Scan for the cell matching the given text and deliver its (x, y) coordinate at center. 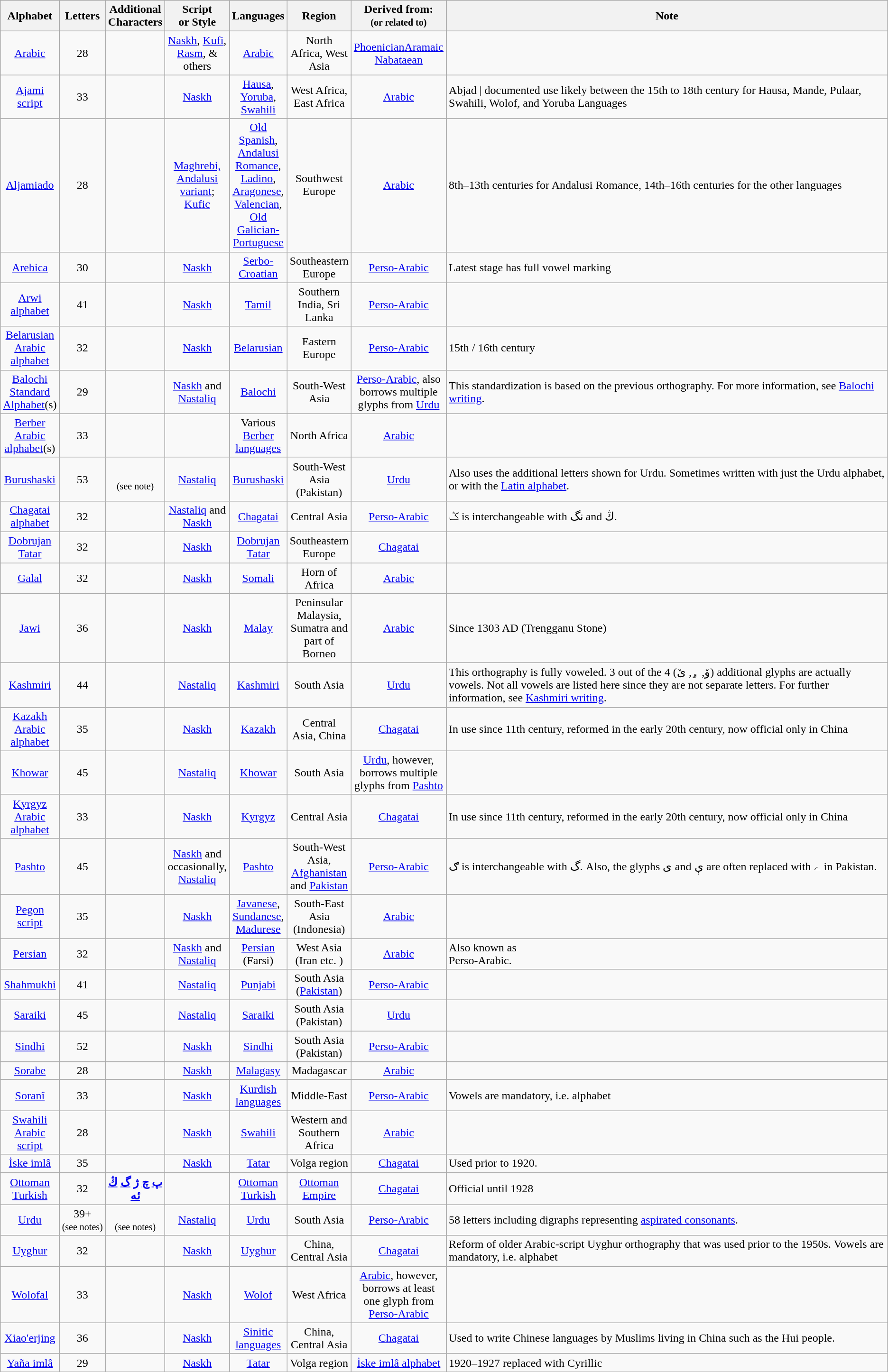
Sorabe (30, 1071)
Script or Style (197, 16)
West Asia (Iran etc. ) (319, 953)
Soranî (30, 1096)
South-West Asia (319, 392)
Middle-East (319, 1096)
Naskh, Kufi, Rasm, & others (197, 53)
Belarusian (258, 348)
Berber Arabic alphabet(s) (30, 435)
ݣ is interchangeable with نگ and ڭ. (667, 516)
Latest stage has full vowel marking (667, 267)
Serbo-Croatian (258, 267)
Southern India, Sri Lanka (319, 304)
Tamil (258, 304)
Arwi alphabet (30, 304)
58 letters including digraphs representing aspirated consonants. (667, 1220)
Alphabet (30, 16)
Javanese, Sundanese, Madurese (258, 916)
(see notes) (135, 1220)
Wolofal (30, 1295)
Abjad | documented use likely between the 15th to 18th century for Hausa, Mande, Pulaar, Swahili, Wolof, and Yoruba Languages (667, 97)
Sinitic languages (258, 1338)
Peninsular Malaysia, Sumatra and part of Borneo (319, 628)
Letters (83, 16)
Swahili (258, 1133)
Jawi (30, 628)
Old Spanish, Andalusi Romance, Ladino, Aragonese, Valencian, Old Galician-Portuguese (258, 185)
West Africa, East Africa (319, 97)
Used prior to 1920. (667, 1163)
Arebica (30, 267)
North Africa (319, 435)
Ajami script (30, 97)
South-East Asia (Indonesia) (319, 916)
Malagasy (258, 1071)
South-West Asia (Pakistan) (319, 479)
Maghrebi, Andalusi variant; Kufic (197, 185)
Hausa, Yoruba, Swahili (258, 97)
Arabic, however, borrows at least one glyph from Perso-Arabic (398, 1295)
Kazakh (258, 729)
Madagascar (319, 1071)
Galal (30, 578)
Derived from: (or related to) (398, 16)
Kyrgyz Arabic alphabet (30, 816)
İske imlâ alphabet (398, 1363)
West Africa (319, 1295)
Used to write Chinese languages by Muslims living in China such as the Hui people. (667, 1338)
Region (319, 16)
Chagatai alphabet (30, 516)
Yaña imlâ (30, 1363)
İske imlâ (30, 1163)
Somali (258, 578)
Swahili Arabic script (30, 1133)
Western and Southern Africa (319, 1133)
Kazakh Arabic alphabet (30, 729)
Southwest Europe (319, 185)
Malay (258, 628)
Persian (Farsi) (258, 953)
Central Asia, China (319, 729)
Languages (258, 16)
Aljamiado (30, 185)
Shahmukhi (30, 985)
South-West Asia, Afghanistan and Pakistan (319, 866)
Ottoman Empire (319, 1188)
Belarusian Arabic alphabet (30, 348)
Perso-Arabic, also borrows multiple glyphs from Urdu (398, 392)
30 (83, 267)
Horn of Africa (319, 578)
Wolof (258, 1295)
8th–13th centuries for Andalusi Romance, 14th–16th centuries for the other languages (667, 185)
Balochi (258, 392)
Also uses the additional letters shown for Urdu. Sometimes written with just the Urdu alphabet, or with the Latin alphabet. (667, 479)
1920–1927 replaced with Cyrillic (667, 1363)
Vowels are mandatory, i.e. alphabet (667, 1096)
53 (83, 479)
Punjabi (258, 985)
Reform of older Arabic-script Uyghur orthography that was used prior to the 1950s. Vowels are mandatory, i.e. alphabet (667, 1251)
(see note) (135, 479)
Naskh and occasionally, Nastaliq (197, 866)
Xiao'erjing (30, 1338)
Official until 1928 (667, 1188)
44 (83, 685)
39+ (see notes) (83, 1220)
Balochi Standard Alphabet(s) (30, 392)
52 (83, 1046)
15th / 16th century (667, 348)
Note (667, 16)
Kurdish languages (258, 1096)
Nastaliq and Naskh (197, 516)
ګ is interchangeable with گ. Also, the glyphs ی and ې are often replaced with ے in Pakistan. (667, 866)
Various Berber languages (258, 435)
Pegon script (30, 916)
North Africa, West Asia (319, 53)
ﭖ ﭺ ﮊ ﮒ ﯓ ئە (135, 1188)
This standardization is based on the previous orthography. For more information, see Balochi writing. (667, 392)
Additional Characters (135, 16)
Persian (30, 953)
Since 1303 AD (Trengganu Stone) (667, 628)
Kyrgyz (258, 816)
Eastern Europe (319, 348)
Urdu, however, borrows multiple glyphs from Pashto (398, 773)
Also known as Perso-Arabic. (667, 953)
PhoenicianAramaic Nabataean (398, 53)
